Find where the given text appears and provide that cell's center as (x, y) coordinate. 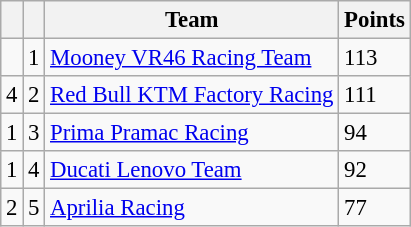
94 (374, 133)
Ducati Lenovo Team (192, 170)
113 (374, 58)
Mooney VR46 Racing Team (192, 58)
Points (374, 20)
92 (374, 170)
Prima Pramac Racing (192, 133)
3 (34, 133)
77 (374, 208)
111 (374, 95)
Team (192, 20)
Red Bull KTM Factory Racing (192, 95)
5 (34, 208)
Aprilia Racing (192, 208)
